Return (X, Y) of the center of cell containing provided text 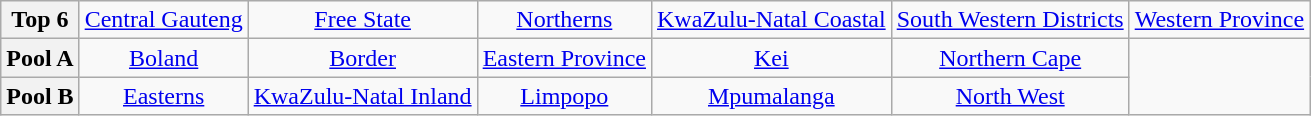
South Western Districts (1010, 20)
Eastern Province (564, 58)
Western Province (1219, 20)
Mpumalanga (771, 96)
Easterns (164, 96)
Top 6 (40, 20)
Kei (771, 58)
Northern Cape (1010, 58)
KwaZulu-Natal Coastal (771, 20)
North West (1010, 96)
Limpopo (564, 96)
Northerns (564, 20)
Border (362, 58)
Boland (164, 58)
Pool A (40, 58)
Free State (362, 20)
Central Gauteng (164, 20)
Pool B (40, 96)
KwaZulu-Natal Inland (362, 96)
